Extract the (X, Y) coordinate from the center of the cell holding the provided text.  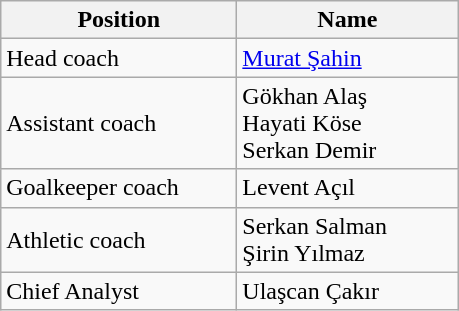
Chief Analyst (119, 291)
Assistant coach (119, 123)
Serkan Salman Şirin Yılmaz (348, 240)
Ulaşcan Çakır (348, 291)
Head coach (119, 58)
Position (119, 20)
Athletic coach (119, 240)
Gökhan Alaş Hayati Köse Serkan Demir (348, 123)
Goalkeeper coach (119, 188)
Levent Açıl (348, 188)
Name (348, 20)
Murat Şahin (348, 58)
